From the cell containing the given text, extract its center point as (X, Y) coordinate. 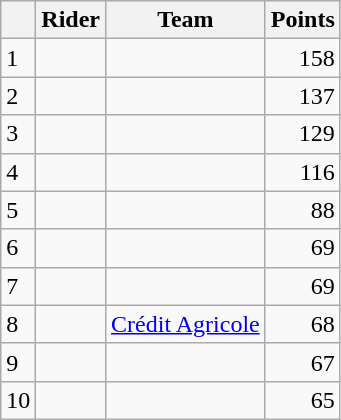
158 (302, 58)
Rider (71, 20)
129 (302, 134)
88 (302, 210)
Crédit Agricole (186, 324)
Points (302, 20)
10 (18, 400)
8 (18, 324)
9 (18, 362)
6 (18, 248)
65 (302, 400)
67 (302, 362)
7 (18, 286)
Team (186, 20)
4 (18, 172)
1 (18, 58)
68 (302, 324)
5 (18, 210)
116 (302, 172)
3 (18, 134)
2 (18, 96)
137 (302, 96)
